Return [x, y] of the center of cell containing provided text 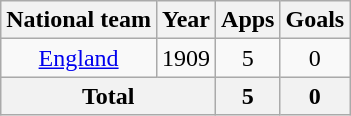
Apps [248, 20]
1909 [186, 58]
Year [186, 20]
Goals [315, 20]
Total [108, 96]
National team [79, 20]
England [79, 58]
